Output the (x, y) coordinate of the center of the cell containing the given text.  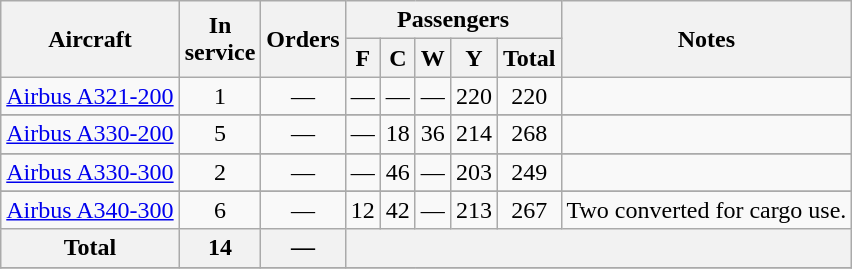
W (432, 58)
203 (474, 172)
46 (398, 172)
Aircraft (90, 39)
Airbus A340-300 (90, 210)
1 (220, 96)
Passengers (453, 20)
2 (220, 172)
36 (432, 134)
Airbus A330-300 (90, 172)
Airbus A330-200 (90, 134)
213 (474, 210)
267 (529, 210)
C (398, 58)
18 (398, 134)
F (362, 58)
14 (220, 248)
214 (474, 134)
In service (220, 39)
12 (362, 210)
Notes (706, 39)
Orders (303, 39)
42 (398, 210)
5 (220, 134)
6 (220, 210)
Airbus A321-200 (90, 96)
249 (529, 172)
Two converted for cargo use. (706, 210)
268 (529, 134)
Y (474, 58)
